Locate the cell with the specified text and output its (x, y) center coordinate. 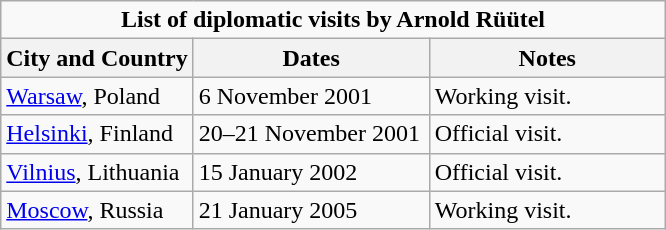
Moscow, Russia (97, 210)
20–21 November 2001 (311, 134)
Dates (311, 58)
Vilnius, Lithuania (97, 172)
21 January 2005 (311, 210)
Notes (547, 58)
Helsinki, Finland (97, 134)
6 November 2001 (311, 96)
City and Country (97, 58)
Warsaw, Poland (97, 96)
List of diplomatic visits by Arnold Rüütel (334, 20)
15 January 2002 (311, 172)
